Return the [x, y] coordinate for the center point of the cell that contains the specified text.  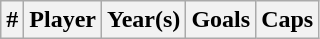
Player [63, 20]
Caps [288, 20]
# [12, 20]
Year(s) [144, 20]
Goals [221, 20]
